Extract the [x, y] coordinate from the center of the cell holding the provided text.  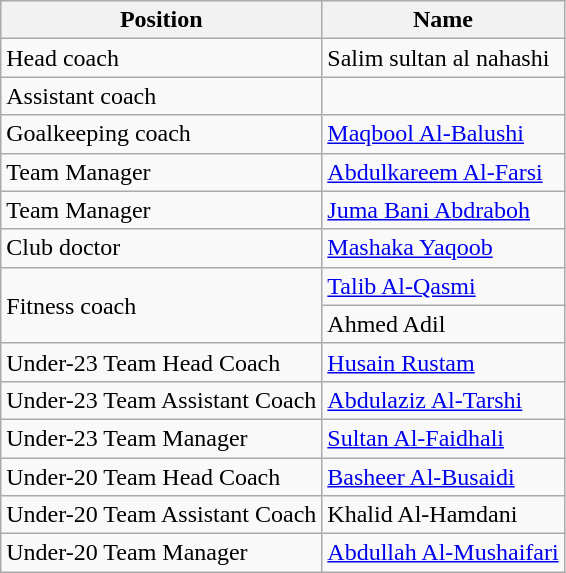
Under-23 Team Head Coach [162, 362]
Under-20 Team Head Coach [162, 477]
Position [162, 20]
Head coach [162, 58]
Fitness coach [162, 305]
Ahmed Adil [443, 324]
Abdulaziz Al-Tarshi [443, 400]
Under-23 Team Manager [162, 438]
Abdulkareem Al-Farsi [443, 172]
Khalid Al-Hamdani [443, 515]
Talib Al-Qasmi [443, 286]
Maqbool Al-Balushi [443, 134]
Abdullah Al-Mushaifari [443, 553]
Juma Bani Abdraboh [443, 210]
Assistant coach [162, 96]
Salim sultan al nahashi [443, 58]
Name [443, 20]
Sultan Al-Faidhali [443, 438]
Under-20 Team Manager [162, 553]
Club doctor [162, 248]
Mashaka Yaqoob [443, 248]
Husain Rustam [443, 362]
Under-20 Team Assistant Coach [162, 515]
Basheer Al-Busaidi [443, 477]
Under-23 Team Assistant Coach [162, 400]
Goalkeeping coach [162, 134]
